Identify which cell holds the provided text, then report its (X, Y) central coordinate. 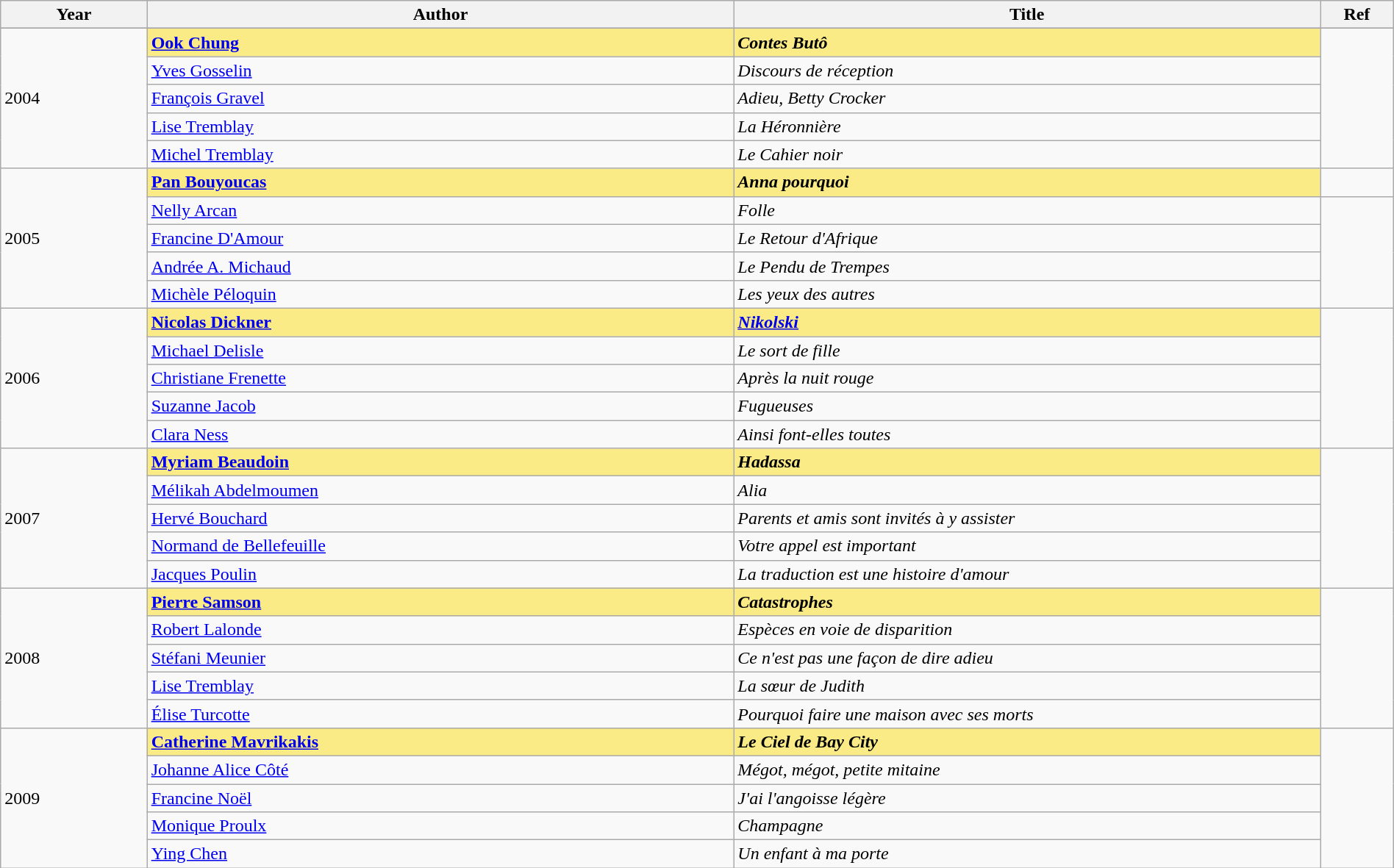
Mélikah Abdelmoumen (440, 490)
2006 (74, 378)
Yves Gosselin (440, 71)
Stéfani Meunier (440, 658)
Clara Ness (440, 434)
Le sort de fille (1027, 351)
Year (74, 15)
Nelly Arcan (440, 210)
Hadassa (1027, 462)
Contes Butô (1027, 43)
J'ai l'angoisse légère (1027, 797)
Champagne (1027, 826)
Adieu, Betty Crocker (1027, 98)
Ce n'est pas une façon de dire adieu (1027, 658)
Fugueuses (1027, 406)
Title (1027, 15)
Pan Bouyoucas (440, 182)
Nicolas Dickner (440, 322)
Mégot, mégot, petite mitaine (1027, 770)
Nikolski (1027, 322)
Catherine Mavrikakis (440, 742)
Folle (1027, 210)
Après la nuit rouge (1027, 379)
Myriam Beaudoin (440, 462)
Parents et amis sont invités à y assister (1027, 518)
Suzanne Jacob (440, 406)
Christiane Frenette (440, 379)
Johanne Alice Côté (440, 770)
Élise Turcotte (440, 714)
Francine D'Amour (440, 238)
Alia (1027, 490)
Ref (1357, 15)
Le Cahier noir (1027, 154)
Monique Proulx (440, 826)
Votre appel est important (1027, 546)
Robert Lalonde (440, 630)
Jacques Poulin (440, 574)
Hervé Bouchard (440, 518)
2007 (74, 518)
Catastrophes (1027, 602)
La Héronnière (1027, 126)
La sœur de Judith (1027, 686)
Ainsi font-elles toutes (1027, 434)
Anna pourquoi (1027, 182)
Les yeux des autres (1027, 294)
2005 (74, 238)
Michael Delisle (440, 351)
Un enfant à ma porte (1027, 854)
Francine Noël (440, 797)
Ying Chen (440, 854)
2009 (74, 797)
Discours de réception (1027, 71)
Pierre Samson (440, 602)
Ook Chung (440, 43)
Author (440, 15)
Normand de Bellefeuille (440, 546)
Le Pendu de Trempes (1027, 266)
Michel Tremblay (440, 154)
Le Ciel de Bay City (1027, 742)
Espèces en voie de disparition (1027, 630)
Le Retour d'Afrique (1027, 238)
François Gravel (440, 98)
Andrée A. Michaud (440, 266)
Pourquoi faire une maison avec ses morts (1027, 714)
La traduction est une histoire d'amour (1027, 574)
2008 (74, 658)
2004 (74, 98)
Michèle Péloquin (440, 294)
